Extract the (X, Y) coordinate from the center of the cell holding the provided text.  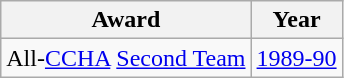
All-CCHA Second Team (126, 58)
1989-90 (296, 58)
Award (126, 20)
Year (296, 20)
